From the cell containing the given text, extract its center point as (X, Y) coordinate. 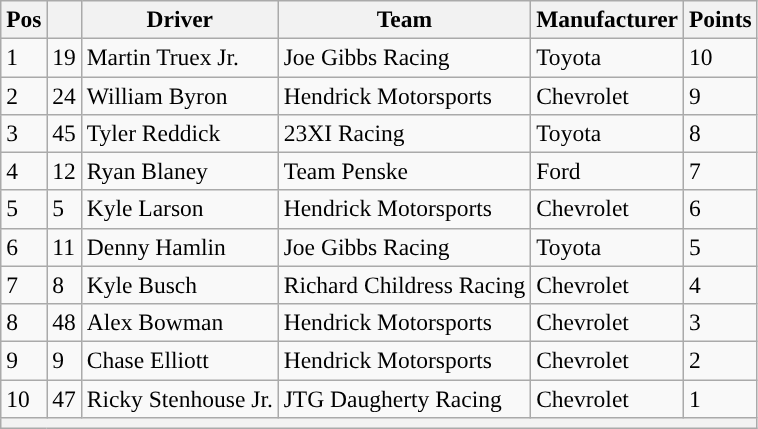
Team (404, 19)
JTG Daugherty Racing (404, 398)
24 (64, 95)
Alex Bowman (180, 322)
Kyle Larson (180, 209)
Ford (608, 171)
11 (64, 247)
Kyle Busch (180, 285)
Richard Childress Racing (404, 285)
Tyler Reddick (180, 133)
Denny Hamlin (180, 247)
Driver (180, 19)
William Byron (180, 95)
Ricky Stenhouse Jr. (180, 398)
48 (64, 322)
Team Penske (404, 171)
Chase Elliott (180, 360)
19 (64, 57)
Manufacturer (608, 19)
12 (64, 171)
45 (64, 133)
47 (64, 398)
Pos (24, 19)
Martin Truex Jr. (180, 57)
Points (720, 19)
23XI Racing (404, 133)
Ryan Blaney (180, 171)
